Return the [X, Y] coordinate for the center point of the cell that contains the specified text.  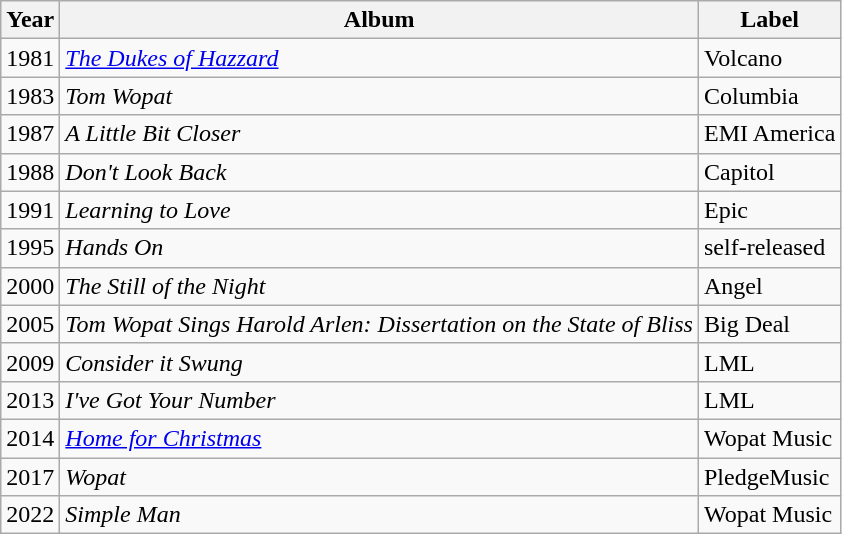
Consider it Swung [380, 362]
Big Deal [769, 324]
2014 [30, 438]
2005 [30, 324]
Columbia [769, 96]
Tom Wopat [380, 96]
1987 [30, 134]
EMI America [769, 134]
A Little Bit Closer [380, 134]
1991 [30, 210]
1981 [30, 58]
Tom Wopat Sings Harold Arlen: Dissertation on the State of Bliss [380, 324]
Hands On [380, 248]
Volcano [769, 58]
The Still of the Night [380, 286]
Learning to Love [380, 210]
Album [380, 20]
self-released [769, 248]
Label [769, 20]
2009 [30, 362]
PledgeMusic [769, 477]
Wopat [380, 477]
2017 [30, 477]
I've Got Your Number [380, 400]
The Dukes of Hazzard [380, 58]
2022 [30, 515]
Year [30, 20]
Simple Man [380, 515]
Home for Christmas [380, 438]
Angel [769, 286]
1988 [30, 172]
1995 [30, 248]
Don't Look Back [380, 172]
Epic [769, 210]
2000 [30, 286]
1983 [30, 96]
Capitol [769, 172]
2013 [30, 400]
